Return the (X, Y) coordinate for the center point of the cell that contains the specified text.  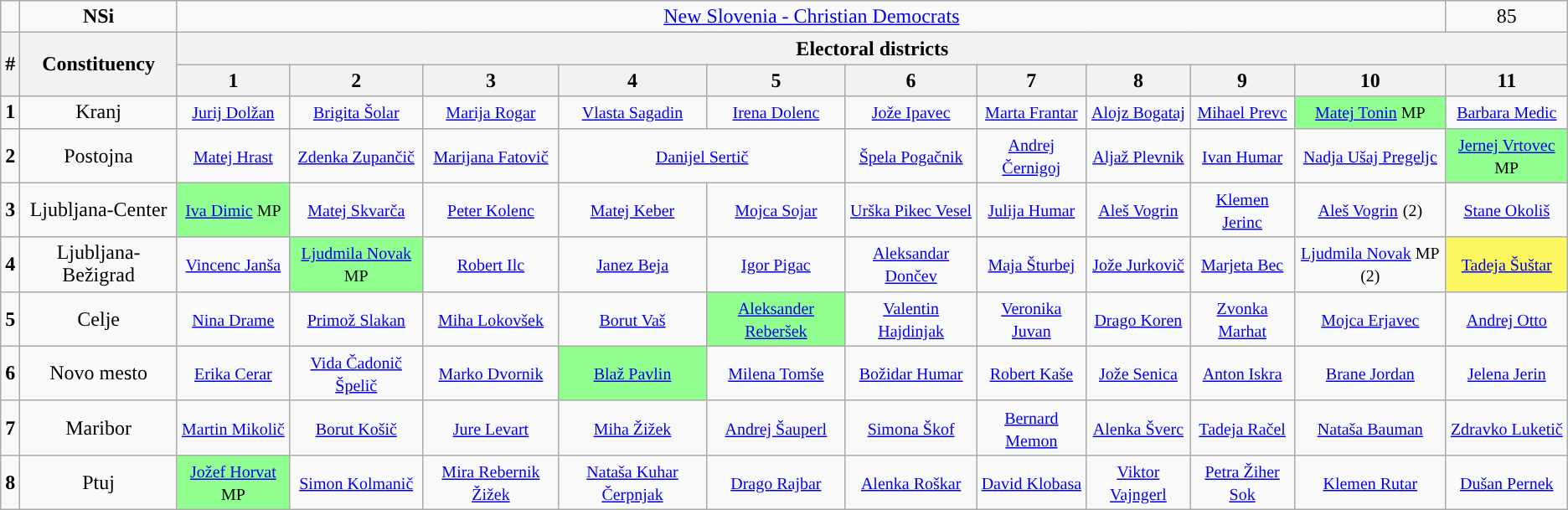
Barbara Medic (1506, 112)
Blaž Pavlin (633, 373)
Andrej Otto (1506, 318)
Tadeja Račel (1243, 427)
Mihael Prevc (1243, 112)
Bernard Memon (1032, 427)
# (10, 64)
Jože Jurkovič (1138, 265)
Zvonka Marhat (1243, 318)
Drago Koren (1138, 318)
Špela Pogačnik (910, 156)
Jernej Vrtovec MP (1506, 156)
Ljudmila Novak MP (356, 265)
Andrej Šauperl (776, 427)
Marta Frantar (1032, 112)
David Klobasa (1032, 482)
Mojca Sojar (776, 209)
Brane Jordan (1370, 373)
Vida Čadonič Špelič (356, 373)
Ljubljana-Bežigrad (99, 265)
Maja Šturbej (1032, 265)
Novo mesto (99, 373)
Brigita Šolar (356, 112)
Alojz Bogataj (1138, 112)
Constituency (99, 64)
Aleksandar Dončev (910, 265)
Primož Slakan (356, 318)
Postojna (99, 156)
Matej Skvarča (356, 209)
Matej Hrast (233, 156)
Miha Lokovšek (491, 318)
Veronika Juvan (1032, 318)
Viktor Vajngerl (1138, 482)
Nataša Kuhar Čerpnjak (633, 482)
Celje (99, 318)
Zdravko Luketič (1506, 427)
Vincenc Janša (233, 265)
Alenka Roškar (910, 482)
Tadeja Šuštar (1506, 265)
Jure Levart (491, 427)
Dušan Pernek (1506, 482)
Jelena Jerin (1506, 373)
NSi (99, 17)
Julija Humar (1032, 209)
Igor Pigac (776, 265)
Electoral districts (872, 49)
Jožef Horvat MP (233, 482)
11 (1506, 80)
Marijana Fatovič (491, 156)
Nadja Ušaj Pregeljc (1370, 156)
10 (1370, 80)
Robert Kaše (1032, 373)
85 (1506, 17)
Anton Iskra (1243, 373)
Danijel Sertič (702, 156)
Iva Dimic MP (233, 209)
Matej Keber (633, 209)
Urška Pikec Vesel (910, 209)
Aleš Vogrin (1138, 209)
9 (1243, 80)
Petra Žiher Sok (1243, 482)
Irena Dolenc (776, 112)
Drago Rajbar (776, 482)
Milena Tomše (776, 373)
Marjeta Bec (1243, 265)
Martin Mikolič (233, 427)
Borut Vaš (633, 318)
New Slovenia - Christian Democrats (811, 17)
Jože Ipavec (910, 112)
Robert Ilc (491, 265)
Jože Senica (1138, 373)
Aleksander Reberšek (776, 318)
Aljaž Plevnik (1138, 156)
Nina Drame (233, 318)
Ivan Humar (1243, 156)
Miha Žižek (633, 427)
Aleš Vogrin (2) (1370, 209)
Andrej Černigoj (1032, 156)
Nataša Bauman (1370, 427)
Marko Dvornik (491, 373)
Borut Košič (356, 427)
Mojca Erjavec (1370, 318)
Marija Rogar (491, 112)
Janez Beja (633, 265)
Ljudmila Novak MP (2) (1370, 265)
Vlasta Sagadin (633, 112)
Jurij Dolžan (233, 112)
Mira Rebernik Žižek (491, 482)
Peter Kolenc (491, 209)
Zdenka Zupančič (356, 156)
Valentin Hajdinjak (910, 318)
Simona Škof (910, 427)
Ptuj (99, 482)
Erika Cerar (233, 373)
Kranj (99, 112)
Stane Okoliš (1506, 209)
Alenka Šverc (1138, 427)
Klemen Jerinc (1243, 209)
Simon Kolmanič (356, 482)
Ljubljana-Center (99, 209)
Klemen Rutar (1370, 482)
Božidar Humar (910, 373)
Matej Tonin MP (1370, 112)
Maribor (99, 427)
